Search for the cell housing the specified text and yield its [X, Y] center coordinate. 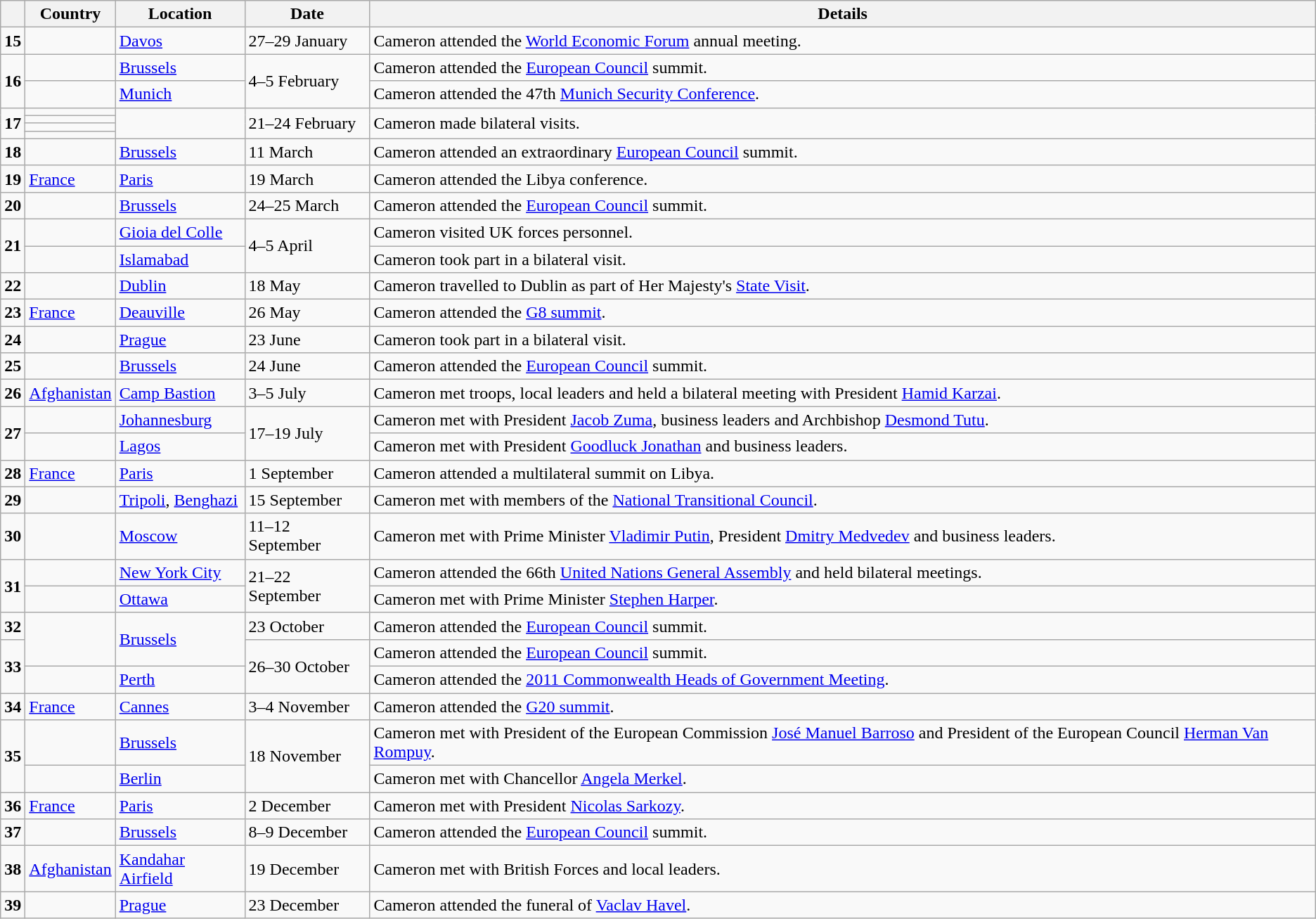
29 [13, 500]
23 [13, 313]
21 [13, 245]
35 [13, 757]
Islamabad [180, 259]
27 [13, 433]
New York City [180, 572]
Perth [180, 679]
Cameron met with Prime Minister Stephen Harper. [842, 599]
Cameron met with Prime Minister Vladimir Putin, President Dmitry Medvedev and business leaders. [842, 536]
Ottawa [180, 599]
Johannesburg [180, 420]
19 December [307, 869]
36 [13, 806]
24 June [307, 366]
11 March [307, 152]
Kandahar Airfield [180, 869]
23 June [307, 340]
21–22 September [307, 586]
Cameron made bilateral visits. [842, 123]
Cameron attended the funeral of Vaclav Havel. [842, 905]
18 November [307, 757]
Moscow [180, 536]
Berlin [180, 779]
Gioia del Colle [180, 232]
Cameron met with President Goodluck Jonathan and business leaders. [842, 446]
2 December [307, 806]
15 [13, 41]
Date [307, 14]
18 May [307, 286]
17 [13, 123]
31 [13, 586]
Cameron attended the 66th United Nations General Assembly and held bilateral meetings. [842, 572]
Cameron met with President Nicolas Sarkozy. [842, 806]
22 [13, 286]
19 March [307, 179]
26 May [307, 313]
Cameron met with President of the European Commission José Manuel Barroso and President of the European Council Herman Van Rompuy. [842, 743]
39 [13, 905]
4–5 February [307, 81]
Cameron attended the World Economic Forum annual meeting. [842, 41]
Cameron attended an extraordinary European Council summit. [842, 152]
24–25 March [307, 205]
28 [13, 473]
17–19 July [307, 433]
Cameron met with Chancellor Angela Merkel. [842, 779]
23 October [307, 626]
18 [13, 152]
8–9 December [307, 833]
Location [180, 14]
25 [13, 366]
27–29 January [307, 41]
Cameron attended the G8 summit. [842, 313]
Cameron attended the G20 summit. [842, 707]
Cameron attended the 47th Munich Security Conference. [842, 94]
Cannes [180, 707]
Tripoli, Benghazi [180, 500]
23 December [307, 905]
20 [13, 205]
Details [842, 14]
3–4 November [307, 707]
Cameron attended the Libya conference. [842, 179]
19 [13, 179]
15 September [307, 500]
26–30 October [307, 666]
16 [13, 81]
Munich [180, 94]
Cameron met with members of the National Transitional Council. [842, 500]
32 [13, 626]
Davos [180, 41]
Deauville [180, 313]
37 [13, 833]
Lagos [180, 446]
11–12 September [307, 536]
Country [70, 14]
Dublin [180, 286]
26 [13, 393]
1 September [307, 473]
Cameron travelled to Dublin as part of Her Majesty's State Visit. [842, 286]
Cameron met troops, local leaders and held a bilateral meeting with President Hamid Karzai. [842, 393]
38 [13, 869]
Camp Bastion [180, 393]
Cameron attended a multilateral summit on Libya. [842, 473]
30 [13, 536]
Cameron met with British Forces and local leaders. [842, 869]
4–5 April [307, 245]
Cameron visited UK forces personnel. [842, 232]
34 [13, 707]
Cameron attended the 2011 Commonwealth Heads of Government Meeting. [842, 679]
Cameron met with President Jacob Zuma, business leaders and Archbishop Desmond Tutu. [842, 420]
3–5 July [307, 393]
33 [13, 666]
24 [13, 340]
21–24 February [307, 123]
